For the text-containing cell, return its midpoint in [X, Y] coordinate format. 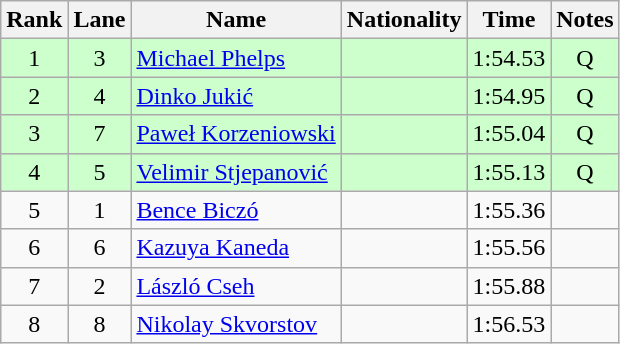
Kazuya Kaneda [236, 248]
1:55.36 [509, 210]
1:55.04 [509, 134]
Name [236, 20]
1:56.53 [509, 324]
László Cseh [236, 286]
1:55.56 [509, 248]
1:54.95 [509, 96]
Dinko Jukić [236, 96]
Nationality [404, 20]
Paweł Korzeniowski [236, 134]
1:54.53 [509, 58]
Rank [34, 20]
Lane [100, 20]
Nikolay Skvorstov [236, 324]
1:55.13 [509, 172]
Notes [585, 20]
Michael Phelps [236, 58]
Time [509, 20]
Velimir Stjepanović [236, 172]
1:55.88 [509, 286]
Bence Biczó [236, 210]
